Locate the cell with the specified text and output its (x, y) center coordinate. 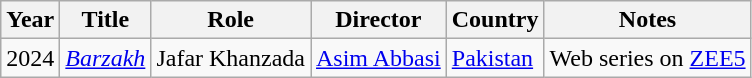
Asim Abbasi (378, 58)
Jafar Khanzada (231, 58)
Barzakh (106, 58)
Role (231, 20)
Pakistan (495, 58)
Notes (648, 20)
2024 (30, 58)
Year (30, 20)
Web series on ZEE5 (648, 58)
Director (378, 20)
Country (495, 20)
Title (106, 20)
